Locate the cell with the specified text and output its (X, Y) center coordinate. 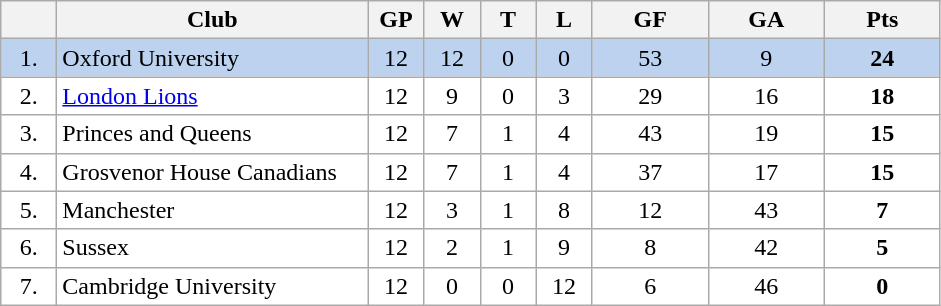
T (508, 20)
GF (650, 20)
24 (882, 58)
3. (29, 134)
46 (766, 286)
L (564, 20)
4. (29, 172)
Oxford University (212, 58)
Princes and Queens (212, 134)
19 (766, 134)
Pts (882, 20)
18 (882, 96)
London Lions (212, 96)
53 (650, 58)
7. (29, 286)
6. (29, 248)
16 (766, 96)
Manchester (212, 210)
29 (650, 96)
17 (766, 172)
Club (212, 20)
W (452, 20)
37 (650, 172)
6 (650, 286)
2. (29, 96)
Sussex (212, 248)
Grosvenor House Canadians (212, 172)
Cambridge University (212, 286)
42 (766, 248)
2 (452, 248)
GA (766, 20)
5. (29, 210)
5 (882, 248)
1. (29, 58)
GP (396, 20)
